Determine the [X, Y] coordinate at the center of the cell enclosing the given text.  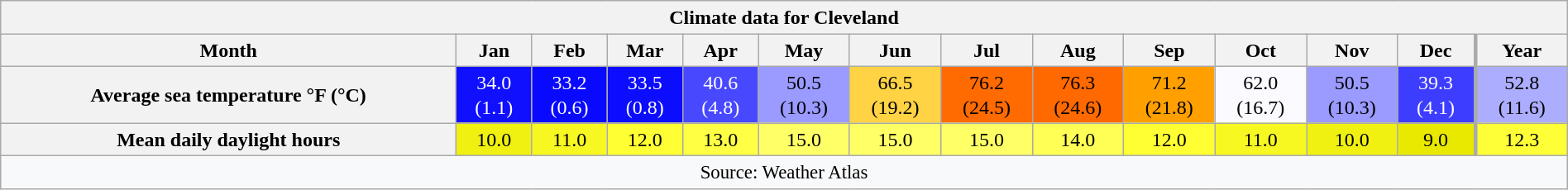
52.8(11.6) [1522, 94]
34.0(1.1) [495, 94]
Sep [1169, 50]
71.2(21.8) [1169, 94]
Jul [987, 50]
66.5(19.2) [895, 94]
Month [228, 50]
76.2(24.5) [987, 94]
39.3(4.1) [1437, 94]
Mean daily daylight hours [228, 140]
May [804, 50]
Year [1522, 50]
Apr [719, 50]
9.0 [1437, 140]
Nov [1352, 50]
Climate data for Cleveland [784, 17]
Dec [1437, 50]
Mar [645, 50]
12.3 [1522, 140]
33.2(0.6) [569, 94]
Oct [1260, 50]
40.6(4.8) [719, 94]
Jan [495, 50]
62.0(16.7) [1260, 94]
76.3(24.6) [1078, 94]
14.0 [1078, 140]
Jun [895, 50]
13.0 [719, 140]
33.5(0.8) [645, 94]
Aug [1078, 50]
Feb [569, 50]
Source: Weather Atlas [784, 172]
Average sea temperature °F (°C) [228, 94]
